Capture the cell that displays the provided text and extract its (x, y) central coordinate. 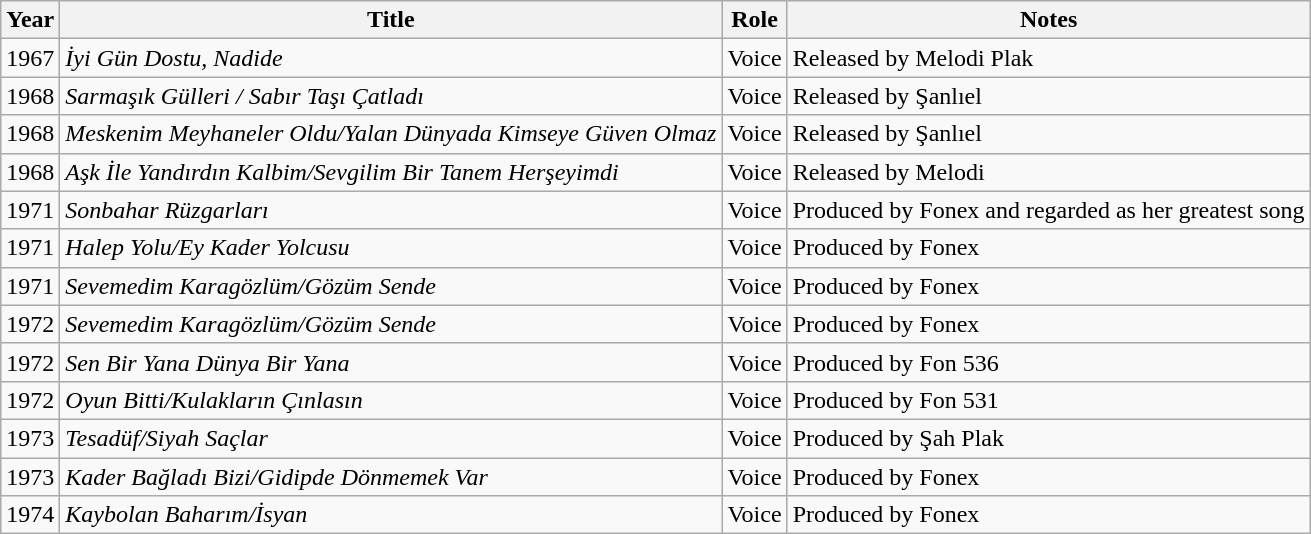
Tesadüf/Siyah Saçlar (391, 438)
Notes (1048, 20)
Year (30, 20)
1967 (30, 58)
Produced by Fon 536 (1048, 362)
1974 (30, 515)
Released by Melodi (1048, 172)
Produced by Şah Plak (1048, 438)
Kader Bağladı Bizi/Gidipde Dönmemek Var (391, 477)
Sonbahar Rüzgarları (391, 210)
Title (391, 20)
Meskenim Meyhaneler Oldu/Yalan Dünyada Kimseye Güven Olmaz (391, 134)
Aşk İle Yandırdın Kalbim/Sevgilim Bir Tanem Herşeyimdi (391, 172)
İyi Gün Dostu, Nadide (391, 58)
Sarmaşık Gülleri / Sabır Taşı Çatladı (391, 96)
Released by Melodi Plak (1048, 58)
Produced by Fonex and regarded as her greatest song (1048, 210)
Halep Yolu/Ey Kader Yolcusu (391, 248)
Kaybolan Baharım/İsyan (391, 515)
Oyun Bitti/Kulakların Çınlasın (391, 400)
Role (754, 20)
Produced by Fon 531 (1048, 400)
Sen Bir Yana Dünya Bir Yana (391, 362)
